Pinpoint the cell where the given text exists, returning its (X, Y) midpoint coordinate. 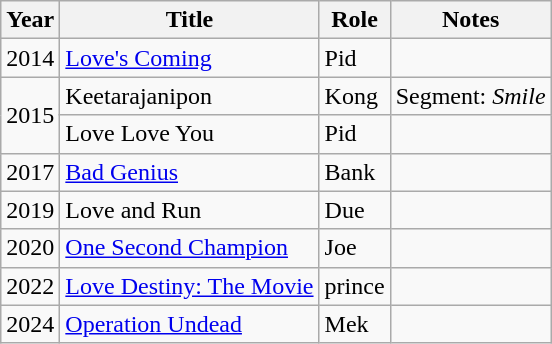
Love Destiny: The Movie (190, 286)
prince (354, 286)
One Second Champion (190, 248)
Segment: Smile (470, 96)
Bad Genius (190, 172)
Joe (354, 248)
Keetarajanipon (190, 96)
Operation Undead (190, 324)
Mek (354, 324)
Role (354, 20)
Love Love You (190, 134)
2019 (30, 210)
2020 (30, 248)
Notes (470, 20)
2014 (30, 58)
Kong (354, 96)
Due (354, 210)
Bank (354, 172)
2015 (30, 115)
Love and Run (190, 210)
2024 (30, 324)
2017 (30, 172)
Love's Coming (190, 58)
Year (30, 20)
Title (190, 20)
2022 (30, 286)
